Extract the (x, y) coordinate from the center of the cell holding the provided text.  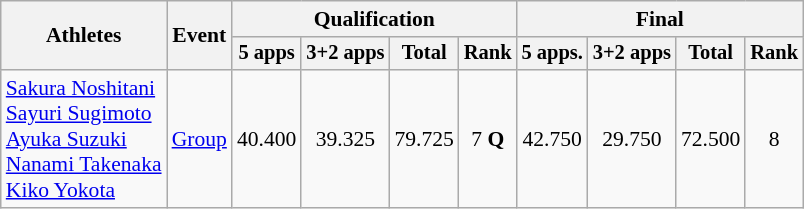
29.750 (632, 139)
5 apps (266, 54)
39.325 (345, 139)
Athletes (84, 36)
8 (774, 139)
Event (200, 36)
5 apps. (552, 54)
40.400 (266, 139)
72.500 (710, 139)
79.725 (424, 139)
Sakura NoshitaniSayuri SugimotoAyuka SuzukiNanami TakenakaKiko Yokota (84, 139)
Qualification (374, 19)
42.750 (552, 139)
Final (660, 19)
7 Q (488, 139)
Group (200, 139)
